Detect which cell encompasses the target text, then output its [x, y] center coordinate. 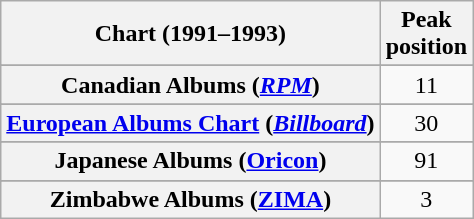
91 [426, 161]
Peakposition [426, 34]
Japanese Albums (Oricon) [190, 161]
Canadian Albums (RPM) [190, 85]
11 [426, 85]
European Albums Chart (Billboard) [190, 123]
3 [426, 199]
Chart (1991–1993) [190, 34]
Zimbabwe Albums (ZIMA) [190, 199]
30 [426, 123]
